Find where the given text appears and provide that cell's center as (X, Y) coordinate. 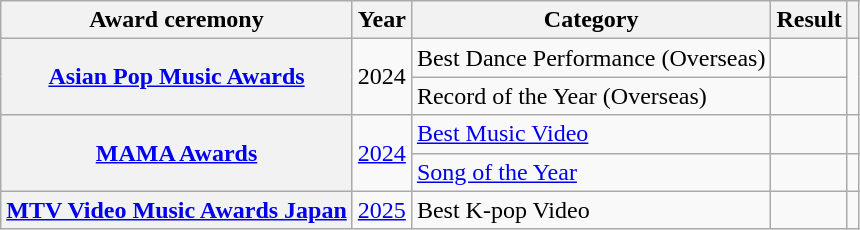
2025 (382, 210)
Record of the Year (Overseas) (591, 96)
Result (809, 20)
Category (591, 20)
Best Dance Performance (Overseas) (591, 58)
Year (382, 20)
Best K-pop Video (591, 210)
Song of the Year (591, 172)
Award ceremony (177, 20)
MTV Video Music Awards Japan (177, 210)
MAMA Awards (177, 153)
Best Music Video (591, 134)
Asian Pop Music Awards (177, 77)
